Capture the cell that displays the provided text and extract its (X, Y) central coordinate. 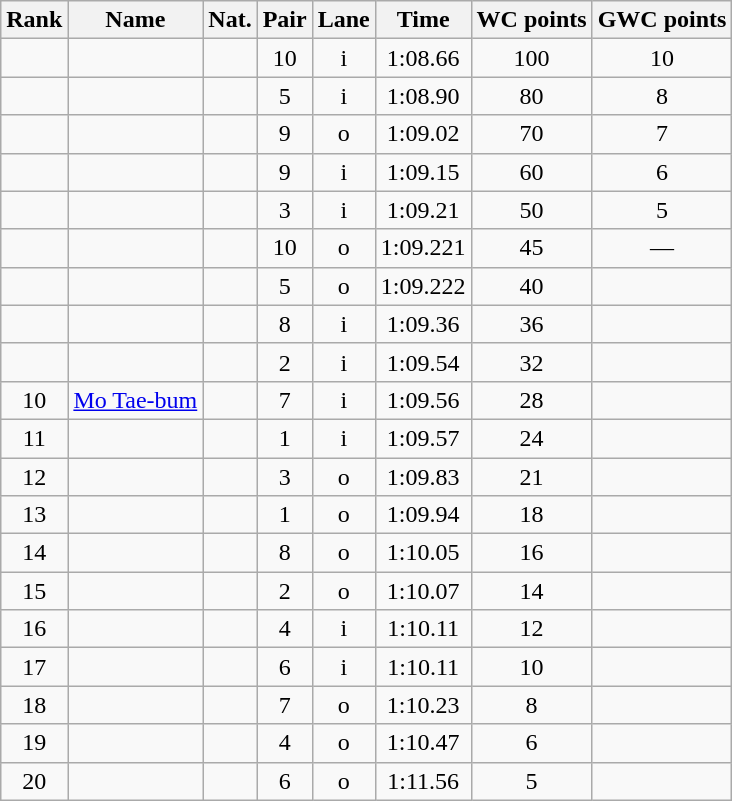
GWC points (662, 20)
15 (34, 591)
40 (532, 286)
1:10.47 (423, 743)
1:09.56 (423, 400)
36 (532, 324)
1:09.36 (423, 324)
Rank (34, 20)
28 (532, 400)
Name (136, 20)
1:08.66 (423, 58)
13 (34, 515)
WC points (532, 20)
Nat. (230, 20)
1:09.02 (423, 134)
Mo Tae-bum (136, 400)
1:09.54 (423, 362)
17 (34, 667)
1:11.56 (423, 781)
45 (532, 248)
50 (532, 210)
1:09.222 (423, 286)
21 (532, 477)
19 (34, 743)
1:09.94 (423, 515)
1:09.15 (423, 172)
1:10.05 (423, 553)
1:08.90 (423, 96)
20 (34, 781)
Time (423, 20)
Lane (344, 20)
70 (532, 134)
1:09.83 (423, 477)
24 (532, 438)
1:10.07 (423, 591)
11 (34, 438)
60 (532, 172)
1:09.221 (423, 248)
32 (532, 362)
— (662, 248)
Pair (284, 20)
1:10.23 (423, 705)
1:09.57 (423, 438)
100 (532, 58)
80 (532, 96)
1:09.21 (423, 210)
